Extract the (x, y) coordinate from the center of the cell holding the provided text.  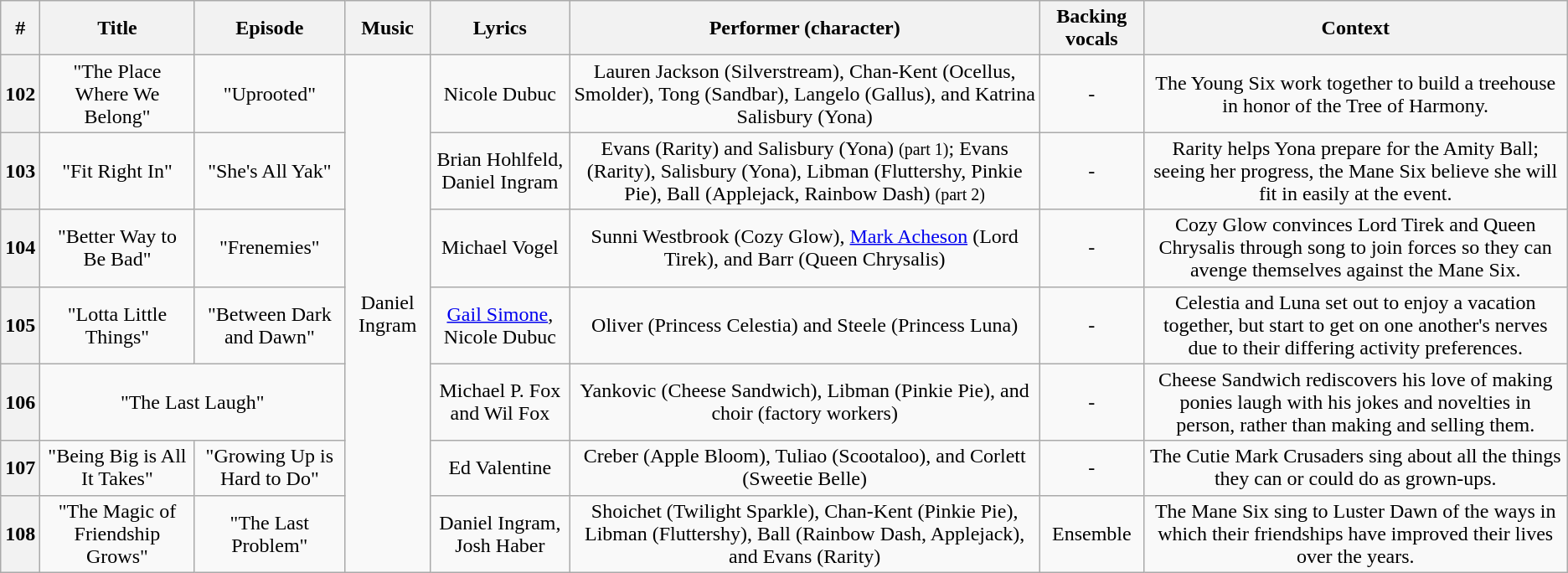
Rarity helps Yona prepare for the Amity Ball; seeing her progress, the Mane Six believe she will fit in easily at the event. (1355, 171)
Music (388, 28)
107 (20, 467)
Episode (270, 28)
Lyrics (500, 28)
"The Magic of Friendship Grows" (117, 534)
"Between Dark and Dawn" (270, 325)
"Fit Right In" (117, 171)
Shoichet (Twilight Sparkle), Chan-Kent (Pinkie Pie), Libman (Fluttershy), Ball (Rainbow Dash, Applejack), and Evans (Rarity) (804, 534)
"The Place Where We Belong" (117, 94)
"Growing Up is Hard to Do" (270, 467)
"Being Big is All It Takes" (117, 467)
Celestia and Luna set out to enjoy a vacation together, but start to get on one another's nerves due to their differing activity preferences. (1355, 325)
# (20, 28)
102 (20, 94)
Cozy Glow convinces Lord Tirek and Queen Chrysalis through song to join forces so they can avenge themselves against the Mane Six. (1355, 248)
Gail Simone, Nicole Dubuc (500, 325)
The Cutie Mark Crusaders sing about all the things they can or could do as grown-ups. (1355, 467)
"The Last Laugh" (193, 402)
104 (20, 248)
Context (1355, 28)
"She's All Yak" (270, 171)
106 (20, 402)
Nicole Dubuc (500, 94)
105 (20, 325)
Brian Hohlfeld, Daniel Ingram (500, 171)
Michael P. Fox and Wil Fox (500, 402)
Oliver (Princess Celestia) and Steele (Princess Luna) (804, 325)
Ed Valentine (500, 467)
Performer (character) (804, 28)
Backing vocals (1091, 28)
The Mane Six sing to Luster Dawn of the ways in which their friendships have improved their lives over the years. (1355, 534)
Michael Vogel (500, 248)
Daniel Ingram (388, 313)
Sunni Westbrook (Cozy Glow), Mark Acheson (Lord Tirek), and Barr (Queen Chrysalis) (804, 248)
Ensemble (1091, 534)
The Young Six work together to build a treehouse in honor of the Tree of Harmony. (1355, 94)
"The Last Problem" (270, 534)
"Uprooted" (270, 94)
103 (20, 171)
"Lotta Little Things" (117, 325)
Title (117, 28)
Daniel Ingram, Josh Haber (500, 534)
Cheese Sandwich rediscovers his love of making ponies laugh with his jokes and novelties in person, rather than making and selling them. (1355, 402)
Lauren Jackson (Silverstream), Chan-Kent (Ocellus, Smolder), Tong (Sandbar), Langelo (Gallus), and Katrina Salisbury (Yona) (804, 94)
"Frenemies" (270, 248)
"Better Way to Be Bad" (117, 248)
108 (20, 534)
Creber (Apple Bloom), Tuliao (Scootaloo), and Corlett (Sweetie Belle) (804, 467)
Yankovic (Cheese Sandwich), Libman (Pinkie Pie), and choir (factory workers) (804, 402)
